Locate the cell with the specified text and output its (x, y) center coordinate. 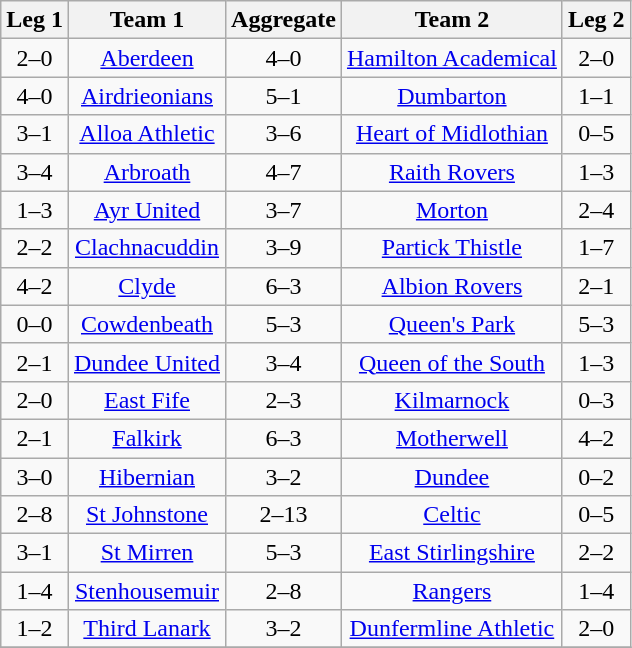
Ayr United (146, 210)
2–4 (596, 210)
Stenhousemuir (146, 591)
2–3 (284, 400)
0–3 (596, 400)
Leg 2 (596, 20)
3–6 (284, 134)
Third Lanark (146, 629)
3–9 (284, 248)
0–0 (35, 324)
Heart of Midlothian (452, 134)
1–7 (596, 248)
Partick Thistle (452, 248)
2–13 (284, 515)
1–2 (35, 629)
4–7 (284, 172)
Arbroath (146, 172)
Dumbarton (452, 96)
0–2 (596, 477)
Team 2 (452, 20)
Kilmarnock (452, 400)
Rangers (452, 591)
Airdrieonians (146, 96)
3–0 (35, 477)
Clachnacuddin (146, 248)
Aggregate (284, 20)
East Stirlingshire (452, 553)
Clyde (146, 286)
Motherwell (452, 438)
Dunfermline Athletic (452, 629)
Dundee (452, 477)
Leg 1 (35, 20)
Dundee United (146, 362)
Queen of the South (452, 362)
Cowdenbeath (146, 324)
St Mirren (146, 553)
5–1 (284, 96)
East Fife (146, 400)
Albion Rovers (452, 286)
Team 1 (146, 20)
Hamilton Academical (452, 58)
Hibernian (146, 477)
3–7 (284, 210)
Queen's Park (452, 324)
Celtic (452, 515)
St Johnstone (146, 515)
Falkirk (146, 438)
Morton (452, 210)
1–1 (596, 96)
Raith Rovers (452, 172)
Alloa Athletic (146, 134)
Aberdeen (146, 58)
